For the text-containing cell, return its midpoint in [X, Y] coordinate format. 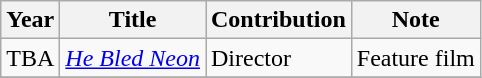
Contribution [279, 20]
Year [30, 20]
Title [133, 20]
TBA [30, 58]
He Bled Neon [133, 58]
Feature film [416, 58]
Note [416, 20]
Director [279, 58]
